Determine the (X, Y) coordinate at the center of the cell enclosing the given text.  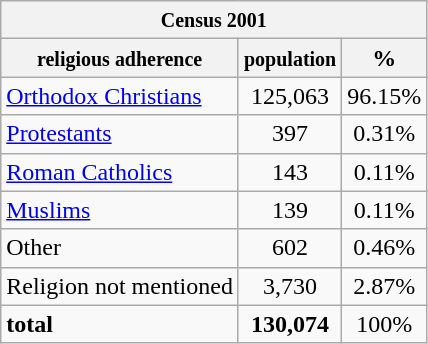
602 (290, 248)
125,063 (290, 96)
2.87% (384, 286)
139 (290, 210)
397 (290, 134)
0.46% (384, 248)
% (384, 58)
population (290, 58)
religious adherence (120, 58)
total (120, 324)
0.31% (384, 134)
Census 2001 (214, 20)
Muslims (120, 210)
143 (290, 172)
130,074 (290, 324)
100% (384, 324)
Roman Catholics (120, 172)
3,730 (290, 286)
Religion not mentioned (120, 286)
Other (120, 248)
Orthodox Christians (120, 96)
Protestants (120, 134)
96.15% (384, 96)
